Return (x, y) of the center of cell containing provided text 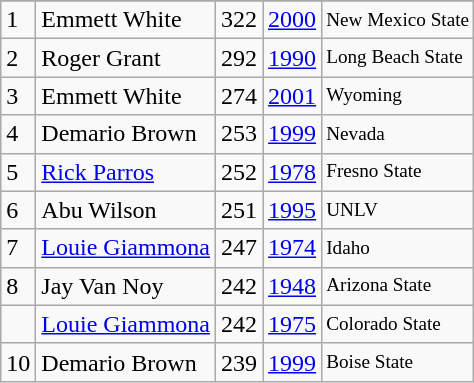
Idaho (398, 248)
247 (240, 248)
2001 (292, 96)
Jay Van Noy (126, 286)
1978 (292, 172)
Rick Parros (126, 172)
3 (18, 96)
292 (240, 58)
322 (240, 20)
New Mexico State (398, 20)
1 (18, 20)
2000 (292, 20)
239 (240, 362)
Colorado State (398, 324)
1975 (292, 324)
1948 (292, 286)
Long Beach State (398, 58)
Wyoming (398, 96)
7 (18, 248)
Fresno State (398, 172)
2 (18, 58)
Arizona State (398, 286)
5 (18, 172)
Roger Grant (126, 58)
1974 (292, 248)
UNLV (398, 210)
1995 (292, 210)
251 (240, 210)
8 (18, 286)
1990 (292, 58)
4 (18, 134)
Nevada (398, 134)
252 (240, 172)
10 (18, 362)
Abu Wilson (126, 210)
253 (240, 134)
274 (240, 96)
Boise State (398, 362)
6 (18, 210)
